Output the (x, y) coordinate of the center of the cell containing the given text.  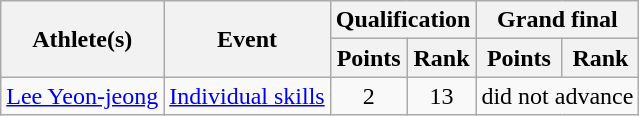
13 (442, 96)
Lee Yeon-jeong (82, 96)
Individual skills (247, 96)
did not advance (558, 96)
Grand final (558, 20)
Qualification (403, 20)
Athlete(s) (82, 39)
2 (368, 96)
Event (247, 39)
